Capture the cell that displays the provided text and extract its [x, y] central coordinate. 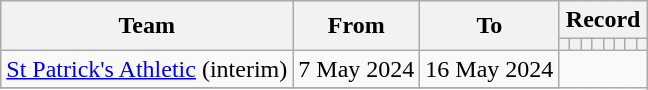
St Patrick's Athletic (interim) [147, 69]
Record [603, 20]
7 May 2024 [356, 69]
16 May 2024 [490, 69]
From [356, 26]
To [490, 26]
Team [147, 26]
